Determine the (X, Y) coordinate at the center of the cell enclosing the given text.  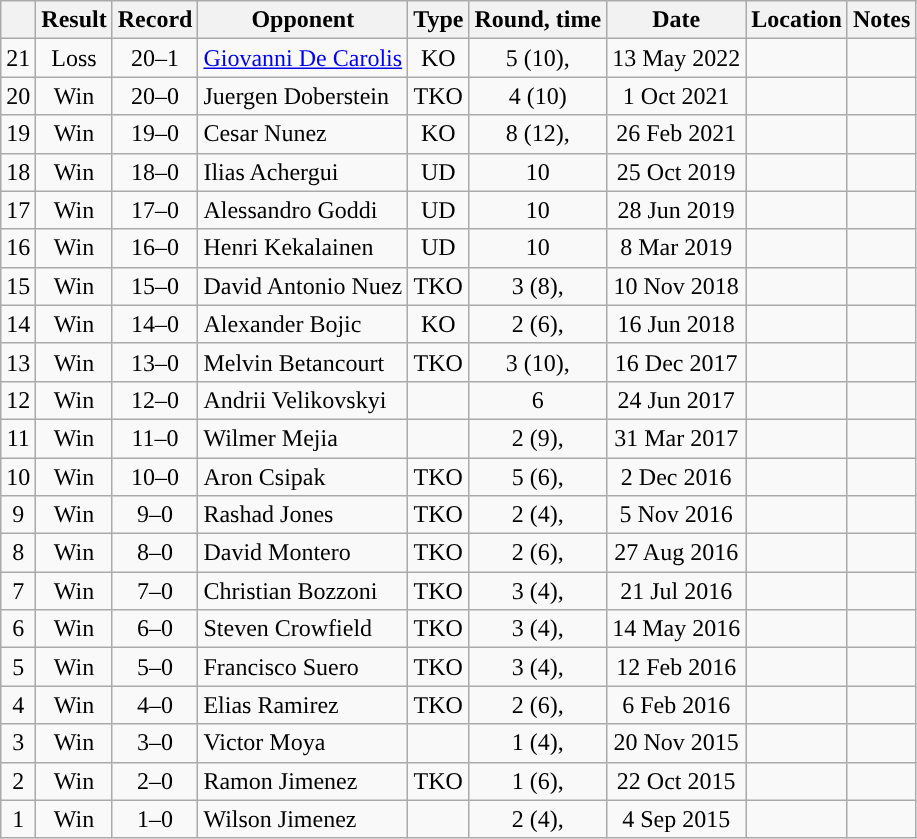
8–0 (155, 553)
20–1 (155, 58)
Result (74, 20)
21 Jul 2016 (676, 591)
2 (9), (538, 438)
6–0 (155, 629)
Christian Bozzoni (303, 591)
12–0 (155, 400)
Andrii Velikovskyi (303, 400)
Notes (881, 20)
4 (10) (538, 96)
27 Aug 2016 (676, 553)
10–0 (155, 477)
7 (18, 591)
1–0 (155, 819)
4–0 (155, 705)
19 (18, 134)
15–0 (155, 286)
Henri Kekalainen (303, 248)
Opponent (303, 20)
12 Feb 2016 (676, 667)
20 Nov 2015 (676, 743)
1 (4), (538, 743)
16 Jun 2018 (676, 324)
9–0 (155, 515)
17 (18, 210)
26 Feb 2021 (676, 134)
Ilias Achergui (303, 172)
Date (676, 20)
Victor Moya (303, 743)
8 (18, 553)
David Montero (303, 553)
16–0 (155, 248)
Francisco Suero (303, 667)
16 Dec 2017 (676, 362)
Wilson Jimenez (303, 819)
14–0 (155, 324)
David Antonio Nuez (303, 286)
8 Mar 2019 (676, 248)
2 Dec 2016 (676, 477)
22 Oct 2015 (676, 781)
Rashad Jones (303, 515)
Record (155, 20)
Location (797, 20)
Elias Ramirez (303, 705)
31 Mar 2017 (676, 438)
10 Nov 2018 (676, 286)
12 (18, 400)
8 (12), (538, 134)
Wilmer Mejia (303, 438)
16 (18, 248)
17–0 (155, 210)
Giovanni De Carolis (303, 58)
Melvin Betancourt (303, 362)
Ramon Jimenez (303, 781)
3–0 (155, 743)
18–0 (155, 172)
20 (18, 96)
Alexander Bojic (303, 324)
1 (18, 819)
5–0 (155, 667)
21 (18, 58)
25 Oct 2019 (676, 172)
3 (8), (538, 286)
11 (18, 438)
19–0 (155, 134)
11–0 (155, 438)
6 Feb 2016 (676, 705)
1 (6), (538, 781)
18 (18, 172)
5 (10), (538, 58)
20–0 (155, 96)
3 (18, 743)
2–0 (155, 781)
Type (438, 20)
Round, time (538, 20)
14 (18, 324)
3 (10), (538, 362)
9 (18, 515)
Juergen Doberstein (303, 96)
24 Jun 2017 (676, 400)
Steven Crowfield (303, 629)
1 Oct 2021 (676, 96)
5 (18, 667)
7–0 (155, 591)
Alessandro Goddi (303, 210)
Aron Csipak (303, 477)
15 (18, 286)
Loss (74, 58)
2 (18, 781)
5 (6), (538, 477)
4 (18, 705)
14 May 2016 (676, 629)
28 Jun 2019 (676, 210)
13 May 2022 (676, 58)
Cesar Nunez (303, 134)
13 (18, 362)
4 Sep 2015 (676, 819)
5 Nov 2016 (676, 515)
13–0 (155, 362)
